Scan for the cell matching the given text and deliver its [x, y] coordinate at center. 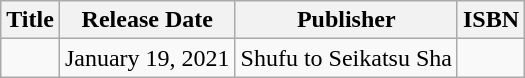
Shufu to Seikatsu Sha [346, 58]
January 19, 2021 [147, 58]
Release Date [147, 20]
Title [30, 20]
Publisher [346, 20]
ISBN [490, 20]
